Provide the [X, Y] coordinate of the cell's center where the given text is located.  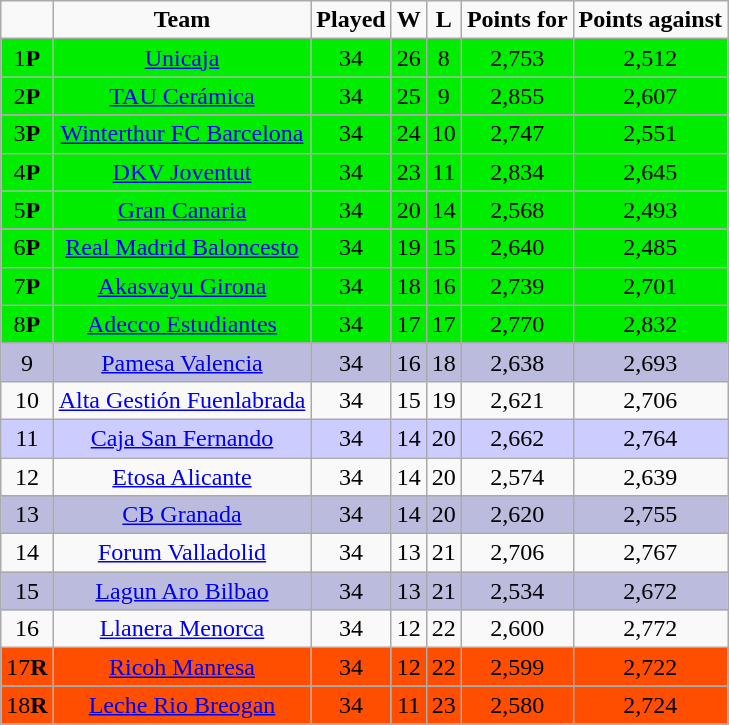
2,764 [650, 438]
2,638 [517, 362]
Team [182, 20]
2,568 [517, 210]
2,722 [650, 667]
4P [27, 172]
2,755 [650, 515]
Winterthur FC Barcelona [182, 134]
5P [27, 210]
1P [27, 58]
25 [408, 96]
2,599 [517, 667]
2,739 [517, 286]
Adecco Estudiantes [182, 324]
2,620 [517, 515]
DKV Joventut [182, 172]
2,701 [650, 286]
24 [408, 134]
2,767 [650, 553]
Real Madrid Baloncesto [182, 248]
2,724 [650, 705]
W [408, 20]
Caja San Fernando [182, 438]
2,747 [517, 134]
2,621 [517, 400]
Alta Gestión Fuenlabrada [182, 400]
Lagun Aro Bilbao [182, 591]
Pamesa Valencia [182, 362]
Points for [517, 20]
17R [27, 667]
2,600 [517, 629]
L [444, 20]
2,855 [517, 96]
8P [27, 324]
3P [27, 134]
Unicaja [182, 58]
2P [27, 96]
Forum Valladolid [182, 553]
2,534 [517, 591]
2,607 [650, 96]
7P [27, 286]
Leche Rio Breogan [182, 705]
Llanera Menorca [182, 629]
2,645 [650, 172]
2,580 [517, 705]
2,485 [650, 248]
Played [351, 20]
18R [27, 705]
2,493 [650, 210]
2,574 [517, 477]
2,834 [517, 172]
2,832 [650, 324]
Ricoh Manresa [182, 667]
2,512 [650, 58]
2,672 [650, 591]
6P [27, 248]
Etosa Alicante [182, 477]
2,753 [517, 58]
2,640 [517, 248]
Akasvayu Girona [182, 286]
Gran Canaria [182, 210]
TAU Cerámica [182, 96]
2,662 [517, 438]
26 [408, 58]
2,772 [650, 629]
8 [444, 58]
2,770 [517, 324]
CB Granada [182, 515]
Points against [650, 20]
2,693 [650, 362]
2,639 [650, 477]
2,551 [650, 134]
